Provide the (X, Y) coordinate of the cell's center where the given text is located.  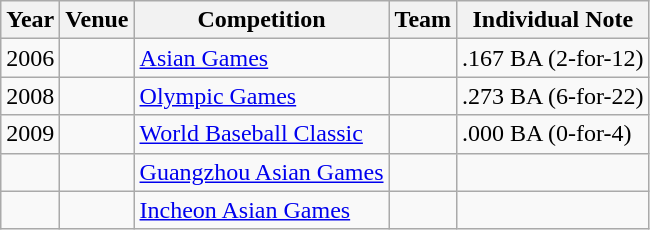
2008 (30, 96)
World Baseball Classic (262, 134)
2009 (30, 134)
Year (30, 20)
.167 BA (2-for-12) (554, 58)
Olympic Games (262, 96)
Individual Note (554, 20)
.000 BA (0-for-4) (554, 134)
Asian Games (262, 58)
2006 (30, 58)
Competition (262, 20)
Guangzhou Asian Games (262, 172)
Team (423, 20)
Incheon Asian Games (262, 210)
Venue (97, 20)
.273 BA (6-for-22) (554, 96)
